Find where the given text appears and provide that cell's center as [x, y] coordinate. 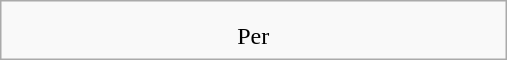
Per [254, 36]
